Identify which cell holds the provided text, then report its [x, y] central coordinate. 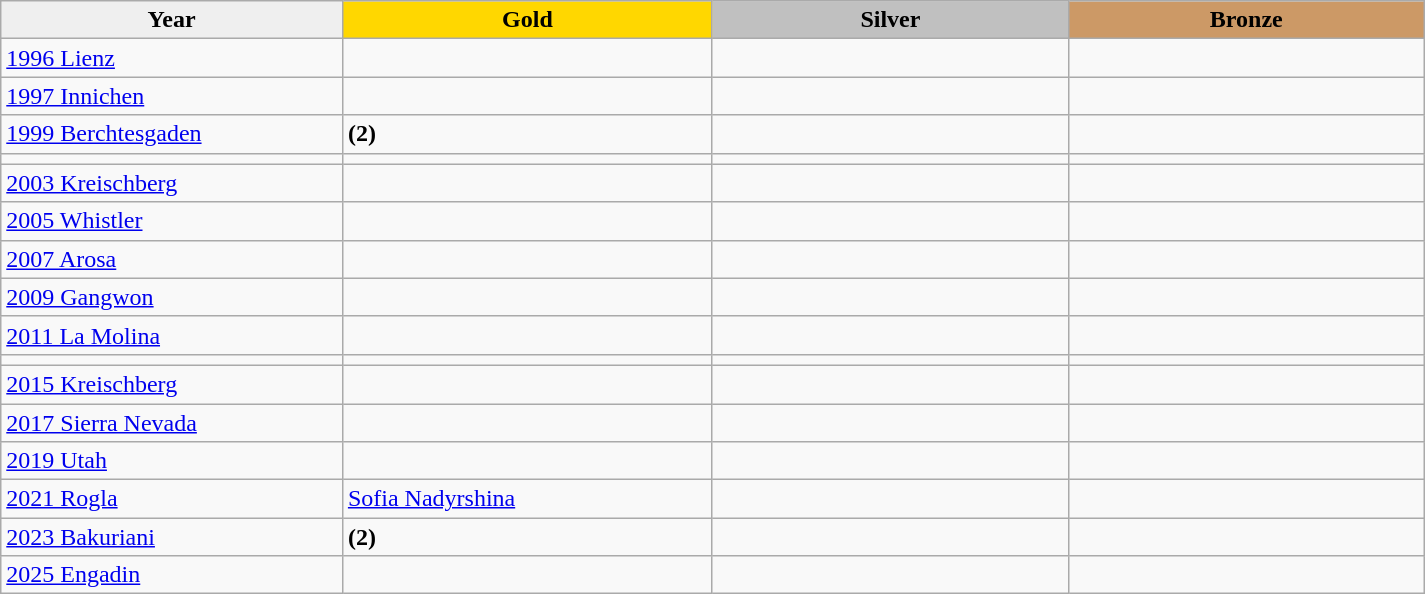
2017 Sierra Nevada [172, 423]
Year [172, 20]
Sofia Nadyrshina [527, 499]
2009 Gangwon [172, 297]
2021 Rogla [172, 499]
2025 Engadin [172, 575]
2007 Arosa [172, 259]
1999 Berchtesgaden [172, 134]
Gold [527, 20]
2011 La Molina [172, 335]
2003 Kreischberg [172, 183]
2019 Utah [172, 461]
2005 Whistler [172, 221]
1996 Lienz [172, 58]
2015 Kreischberg [172, 384]
Silver [890, 20]
1997 Innichen [172, 96]
Bronze [1246, 20]
2023 Bakuriani [172, 537]
